Output the [X, Y] coordinate of the center of the cell containing the given text.  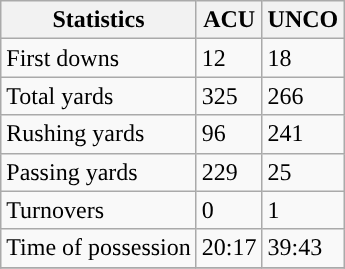
18 [303, 58]
Statistics [99, 20]
39:43 [303, 248]
Turnovers [99, 210]
96 [229, 134]
Total yards [99, 96]
Passing yards [99, 172]
Rushing yards [99, 134]
241 [303, 134]
First downs [99, 58]
ACU [229, 20]
0 [229, 210]
325 [229, 96]
12 [229, 58]
1 [303, 210]
266 [303, 96]
Time of possession [99, 248]
UNCO [303, 20]
229 [229, 172]
25 [303, 172]
20:17 [229, 248]
